Determine the [x, y] coordinate at the center of the cell enclosing the given text.  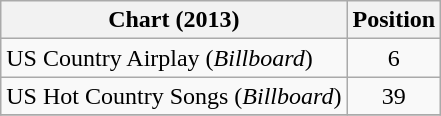
39 [394, 96]
US Hot Country Songs (Billboard) [174, 96]
Position [394, 20]
6 [394, 58]
Chart (2013) [174, 20]
US Country Airplay (Billboard) [174, 58]
